Return [X, Y] of the center of cell containing provided text 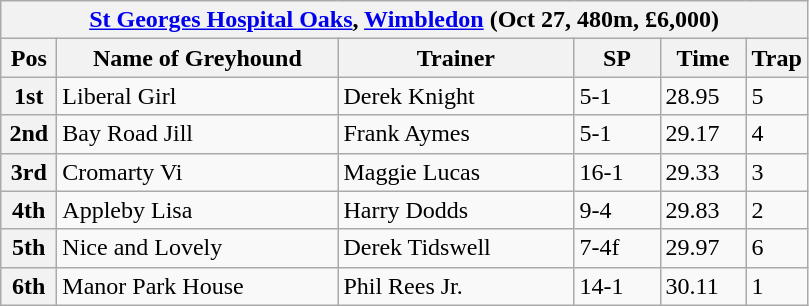
29.33 [703, 172]
Harry Dodds [456, 210]
30.11 [703, 286]
Phil Rees Jr. [456, 286]
5th [29, 248]
29.83 [703, 210]
1 [776, 286]
16-1 [617, 172]
4th [29, 210]
SP [617, 58]
Manor Park House [198, 286]
6 [776, 248]
Derek Tidswell [456, 248]
28.95 [703, 96]
Derek Knight [456, 96]
14-1 [617, 286]
7-4f [617, 248]
Appleby Lisa [198, 210]
Trainer [456, 58]
Time [703, 58]
9-4 [617, 210]
Name of Greyhound [198, 58]
6th [29, 286]
1st [29, 96]
Cromarty Vi [198, 172]
Bay Road Jill [198, 134]
29.97 [703, 248]
3rd [29, 172]
4 [776, 134]
St Georges Hospital Oaks, Wimbledon (Oct 27, 480m, £6,000) [404, 20]
Frank Aymes [456, 134]
Pos [29, 58]
2nd [29, 134]
Liberal Girl [198, 96]
29.17 [703, 134]
3 [776, 172]
Maggie Lucas [456, 172]
5 [776, 96]
2 [776, 210]
Nice and Lovely [198, 248]
Trap [776, 58]
